Scan for the cell matching the given text and deliver its [X, Y] coordinate at center. 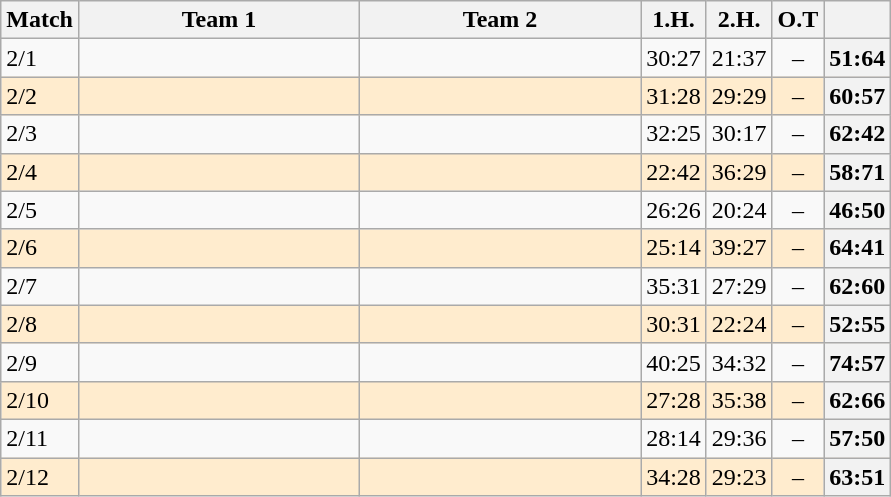
29:29 [739, 96]
Team 2 [500, 20]
39:27 [739, 248]
62:42 [858, 134]
74:57 [858, 362]
26:26 [674, 210]
35:31 [674, 286]
46:50 [858, 210]
64:41 [858, 248]
36:29 [739, 172]
2.H. [739, 20]
62:66 [858, 400]
62:60 [858, 286]
2/3 [40, 134]
51:64 [858, 58]
2/2 [40, 96]
28:14 [674, 438]
29:36 [739, 438]
31:28 [674, 96]
Team 1 [218, 20]
21:37 [739, 58]
20:24 [739, 210]
30:31 [674, 324]
2/6 [40, 248]
2/8 [40, 324]
22:24 [739, 324]
2/11 [40, 438]
35:38 [739, 400]
22:42 [674, 172]
30:17 [739, 134]
27:29 [739, 286]
2/10 [40, 400]
2/9 [40, 362]
O.T [798, 20]
57:50 [858, 438]
27:28 [674, 400]
60:57 [858, 96]
2/1 [40, 58]
30:27 [674, 58]
2/5 [40, 210]
29:23 [739, 477]
34:32 [739, 362]
52:55 [858, 324]
32:25 [674, 134]
63:51 [858, 477]
Match [40, 20]
2/7 [40, 286]
2/4 [40, 172]
25:14 [674, 248]
2/12 [40, 477]
1.H. [674, 20]
40:25 [674, 362]
34:28 [674, 477]
58:71 [858, 172]
